Determine the (x, y) coordinate at the center of the cell enclosing the given text.  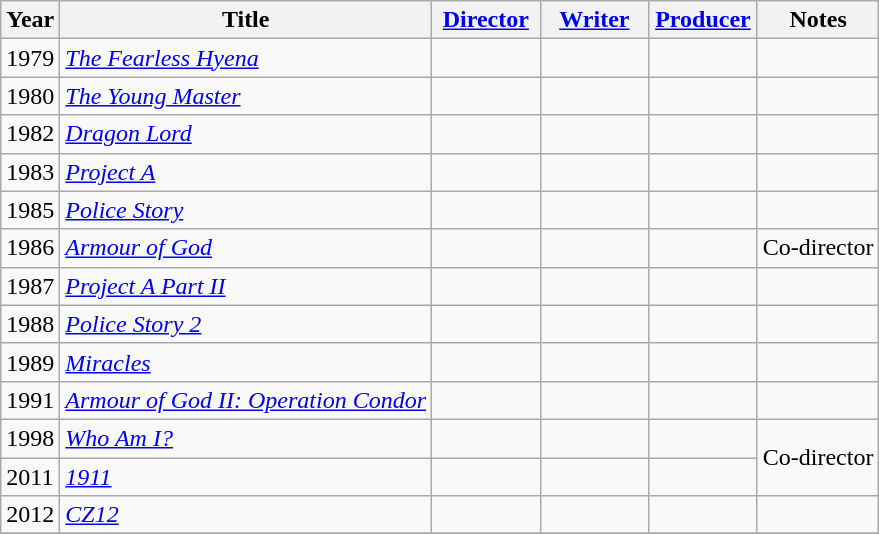
1979 (30, 58)
1980 (30, 96)
Title (246, 20)
CZ12 (246, 515)
1911 (246, 477)
2011 (30, 477)
The Young Master (246, 96)
Who Am I? (246, 438)
Miracles (246, 362)
1998 (30, 438)
1989 (30, 362)
1985 (30, 210)
Police Story 2 (246, 324)
1988 (30, 324)
1982 (30, 134)
1991 (30, 400)
2012 (30, 515)
The Fearless Hyena (246, 58)
Armour of God (246, 248)
Dragon Lord (246, 134)
Producer (704, 20)
Writer (594, 20)
Notes (818, 20)
1983 (30, 172)
Police Story (246, 210)
Project A (246, 172)
Armour of God II: Operation Condor (246, 400)
1986 (30, 248)
Director (486, 20)
1987 (30, 286)
Project A Part II (246, 286)
Year (30, 20)
